Detect which cell encompasses the target text, then output its (X, Y) center coordinate. 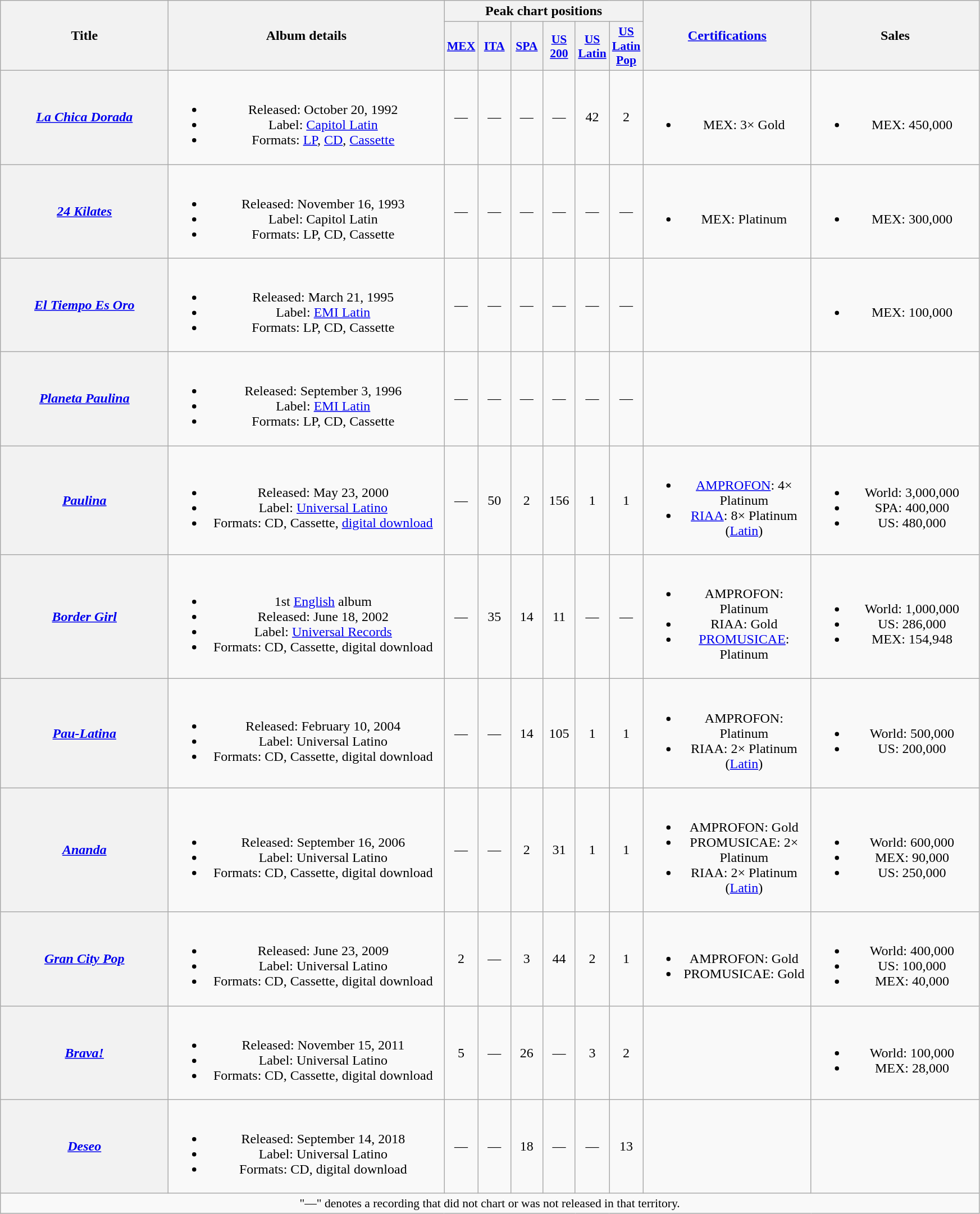
50 (494, 500)
Peak chart positions (544, 11)
AMPROFON: 4× PlatinumRIAA: 8× Platinum (Latin) (727, 500)
105 (559, 733)
AMPROFON: GoldPROMUSICAE: Gold (727, 959)
Released: March 21, 1995Label: EMI LatinFormats: LP, CD, Cassette (307, 305)
Released: November 16, 1993Label: Capitol LatinFormats: LP, CD, Cassette (307, 211)
El Tiempo Es Oro (84, 305)
11 (559, 617)
SPA (527, 46)
Released: June 23, 2009Label: Universal LatinoFormats: CD, Cassette, digital download (307, 959)
MEX: 450,000 (895, 117)
Album details (307, 36)
Released: September 14, 2018Label: Universal LatinoFormats: CD, digital download (307, 1147)
18 (527, 1147)
24 Kilates (84, 211)
Released: May 23, 2000Label: Universal LatinoFormats: CD, Cassette, digital download (307, 500)
Border Girl (84, 617)
26 (527, 1052)
MEX (461, 46)
World: 100,000MEX: 28,000 (895, 1052)
1st English albumReleased: June 18, 2002Label: Universal RecordsFormats: CD, Cassette, digital download (307, 617)
Deseo (84, 1147)
156 (559, 500)
US Latin Pop (627, 46)
ITA (494, 46)
13 (627, 1147)
5 (461, 1052)
World: 600,000MEX: 90,000US: 250,000 (895, 850)
MEX: 3× Gold (727, 117)
AMPROFON: GoldPROMUSICAE: 2× PlatinumRIAA: 2× Platinum (Latin) (727, 850)
Released: November 15, 2011Label: Universal LatinoFormats: CD, Cassette, digital download (307, 1052)
US 200 (559, 46)
La Chica Dorada (84, 117)
31 (559, 850)
Title (84, 36)
World: 3,000,000SPA: 400,000US: 480,000 (895, 500)
44 (559, 959)
AMPROFON: PlatinumRIAA: GoldPROMUSICAE: Platinum (727, 617)
Gran City Pop (84, 959)
MEX: 100,000 (895, 305)
"—" denotes a recording that did not chart or was not released in that territory. (490, 1203)
35 (494, 617)
Released: October 20, 1992Label: Capitol LatinFormats: LP, CD, Cassette (307, 117)
MEX: 300,000 (895, 211)
AMPROFON: PlatinumRIAA: 2× Platinum (Latin) (727, 733)
MEX: Platinum (727, 211)
US Latin (592, 46)
World: 500,000US: 200,000 (895, 733)
Pau-Latina (84, 733)
Released: September 3, 1996Label: EMI LatinFormats: LP, CD, Cassette (307, 399)
Planeta Paulina (84, 399)
Ananda (84, 850)
Released: September 16, 2006Label: Universal LatinoFormats: CD, Cassette, digital download (307, 850)
Sales (895, 36)
World: 1,000,000US: 286,000MEX: 154,948 (895, 617)
Certifications (727, 36)
Released: February 10, 2004Label: Universal LatinoFormats: CD, Cassette, digital download (307, 733)
Paulina (84, 500)
Brava! (84, 1052)
World: 400,000US: 100,000MEX: 40,000 (895, 959)
42 (592, 117)
